Provide the (X, Y) coordinate of the cell's center where the given text is located.  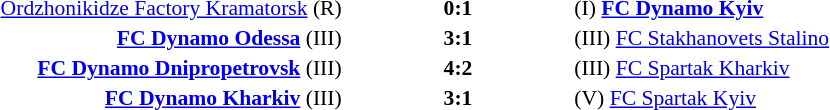
3:1 (458, 38)
4:2 (458, 68)
